Return the (X, Y) coordinate for the center point of the cell that contains the specified text.  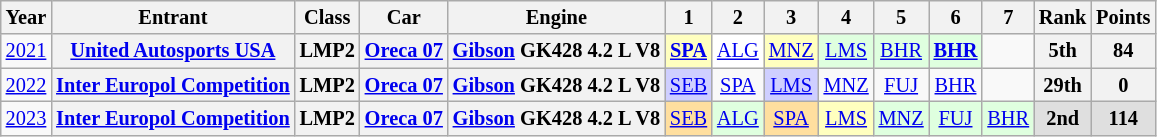
0 (1123, 85)
Engine (556, 17)
7 (1008, 17)
3 (792, 17)
Year (26, 17)
Entrant (172, 17)
2 (738, 17)
2023 (26, 118)
Points (1123, 17)
84 (1123, 51)
6 (956, 17)
Car (404, 17)
5th (1062, 51)
2022 (26, 85)
United Autosports USA (172, 51)
114 (1123, 118)
2nd (1062, 118)
Rank (1062, 17)
1 (688, 17)
4 (846, 17)
5 (902, 17)
Class (328, 17)
29th (1062, 85)
2021 (26, 51)
